Scan for the cell matching the given text and deliver its (x, y) coordinate at center. 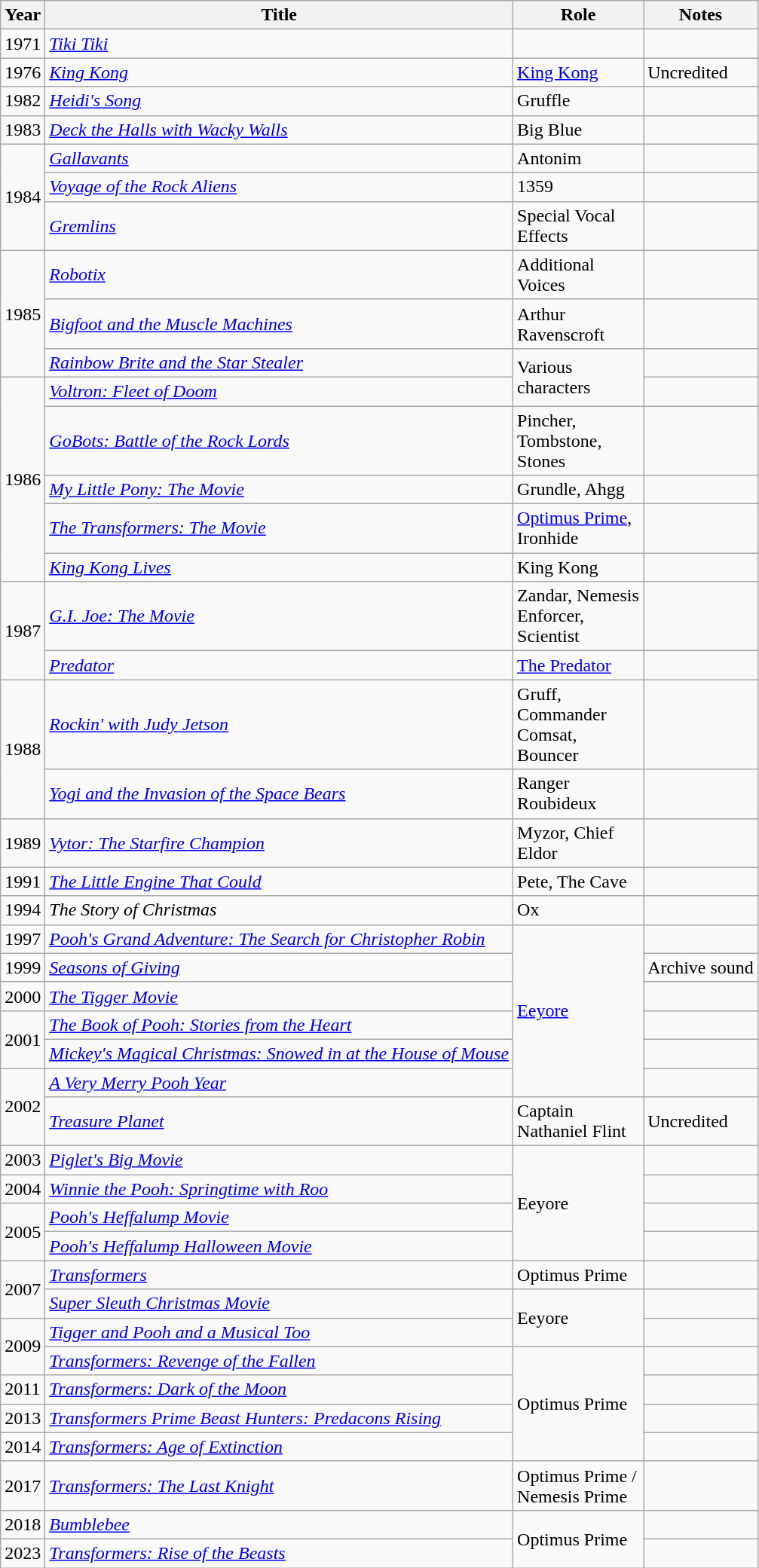
Year (23, 15)
2001 (23, 1039)
1982 (23, 101)
1988 (23, 749)
Predator (279, 665)
The Predator (579, 665)
Transformers: Revenge of the Fallen (279, 1361)
Additional Voices (579, 274)
Ranger Roubideux (579, 794)
Pete, The Cave (579, 882)
The Little Engine That Could (279, 882)
Rainbow Brite and the Star Stealer (279, 362)
Voyage of the Rock Aliens (279, 187)
Pooh's Grand Adventure: The Search for Christopher Robin (279, 939)
Big Blue (579, 130)
Bigfoot and the Muscle Machines (279, 324)
Gremlins (279, 226)
1984 (23, 197)
GoBots: Battle of the Rock Lords (279, 440)
Captain Nathaniel Flint (579, 1121)
Ox (579, 910)
The Story of Christmas (279, 910)
Pooh's Heffalump Halloween Movie (279, 1246)
The Book of Pooh: Stories from the Heart (279, 1025)
Arthur Ravenscroft (579, 324)
2005 (23, 1232)
2002 (23, 1108)
Special Vocal Effects (579, 226)
2017 (23, 1486)
2003 (23, 1160)
Yogi and the Invasion of the Space Bears (279, 794)
Archive sound (701, 967)
Rockin' with Judy Jetson (279, 725)
My Little Pony: The Movie (279, 490)
1991 (23, 882)
Gruffle (579, 101)
2009 (23, 1346)
1997 (23, 939)
Pooh's Heffalump Movie (279, 1218)
Bumblebee (279, 1524)
2011 (23, 1389)
Tigger and Pooh and a Musical Too (279, 1332)
Pincher, Tombstone, Stones (579, 440)
Antonim (579, 158)
Gruff, Commander Comsat, Bouncer (579, 725)
1359 (579, 187)
G.I. Joe: The Movie (279, 616)
2000 (23, 996)
A Very Merry Pooh Year (279, 1083)
Deck the Halls with Wacky Walls (279, 130)
Seasons of Giving (279, 967)
Super Sleuth Christmas Movie (279, 1304)
1994 (23, 910)
2018 (23, 1524)
Robotix (279, 274)
Optimus Prime, Ironhide (579, 529)
1986 (23, 479)
1985 (23, 313)
Transformers (279, 1275)
King Kong Lives (279, 567)
1971 (23, 44)
Mickey's Magical Christmas: Snowed in at the House of Mouse (279, 1053)
Winnie the Pooh: Springtime with Roo (279, 1189)
Transformers Prime Beast Hunters: Predacons Rising (279, 1418)
Optimus Prime / Nemesis Prime (579, 1486)
1987 (23, 631)
Transformers: Age of Extinction (279, 1447)
2023 (23, 1553)
1999 (23, 967)
2004 (23, 1189)
Voltron: Fleet of Doom (279, 391)
Tiki Tiki (279, 44)
1983 (23, 130)
Heidi's Song (279, 101)
The Transformers: The Movie (279, 529)
Piglet's Big Movie (279, 1160)
Title (279, 15)
Zandar, Nemesis Enforcer, Scientist (579, 616)
Transformers: Dark of the Moon (279, 1389)
2007 (23, 1289)
Vytor: The Starfire Champion (279, 842)
Grundle, Ahgg (579, 490)
Myzor, Chief Eldor (579, 842)
Role (579, 15)
1976 (23, 72)
Notes (701, 15)
Transformers: Rise of the Beasts (279, 1553)
Treasure Planet (279, 1121)
2014 (23, 1447)
Transformers: The Last Knight (279, 1486)
2013 (23, 1418)
Gallavants (279, 158)
1989 (23, 842)
The Tigger Movie (279, 996)
Various characters (579, 377)
